Detect which cell encompasses the target text, then output its [x, y] center coordinate. 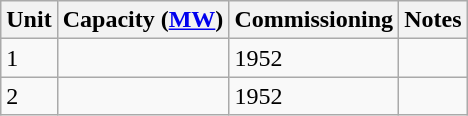
Capacity (MW) [143, 20]
Unit [29, 20]
1 [29, 58]
Notes [433, 20]
Commissioning [314, 20]
2 [29, 96]
